Pinpoint the cell where the given text exists, returning its [X, Y] midpoint coordinate. 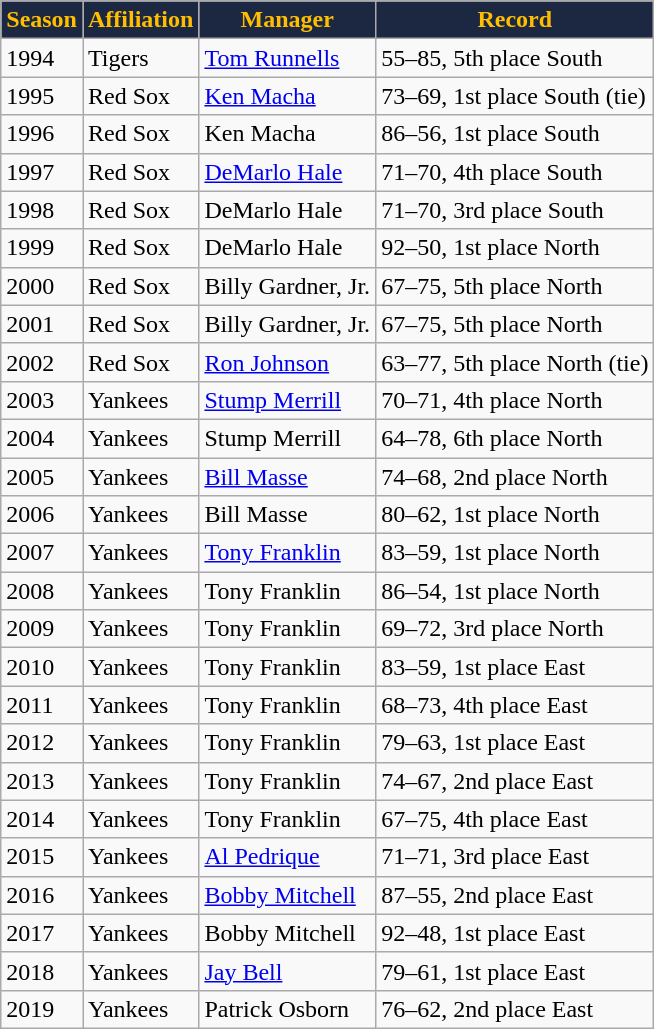
2013 [42, 781]
71–70, 4th place South [515, 172]
2010 [42, 667]
2007 [42, 553]
Tigers [140, 58]
79–63, 1st place East [515, 743]
Tom Runnells [288, 58]
92–50, 1st place North [515, 248]
87–55, 2nd place East [515, 895]
64–78, 6th place North [515, 438]
86–54, 1st place North [515, 591]
92–48, 1st place East [515, 933]
74–67, 2nd place East [515, 781]
74–68, 2nd place North [515, 477]
2000 [42, 286]
79–61, 1st place East [515, 971]
Jay Bell [288, 971]
Manager [288, 20]
2019 [42, 1009]
2017 [42, 933]
2011 [42, 705]
1996 [42, 134]
68–73, 4th place East [515, 705]
Record [515, 20]
2008 [42, 591]
Season [42, 20]
67–75, 4th place East [515, 819]
1994 [42, 58]
83–59, 1st place East [515, 667]
2016 [42, 895]
71–71, 3rd place East [515, 857]
80–62, 1st place North [515, 515]
86–56, 1st place South [515, 134]
2014 [42, 819]
1998 [42, 210]
2005 [42, 477]
2009 [42, 629]
1997 [42, 172]
83–59, 1st place North [515, 553]
70–71, 4th place North [515, 400]
63–77, 5th place North (tie) [515, 362]
2018 [42, 971]
2001 [42, 324]
69–72, 3rd place North [515, 629]
1995 [42, 96]
76–62, 2nd place East [515, 1009]
Affiliation [140, 20]
Al Pedrique [288, 857]
1999 [42, 248]
2003 [42, 400]
Patrick Osborn [288, 1009]
2002 [42, 362]
Ron Johnson [288, 362]
73–69, 1st place South (tie) [515, 96]
55–85, 5th place South [515, 58]
2012 [42, 743]
2006 [42, 515]
71–70, 3rd place South [515, 210]
2015 [42, 857]
2004 [42, 438]
